Pinpoint the cell where the given text exists, returning its [X, Y] midpoint coordinate. 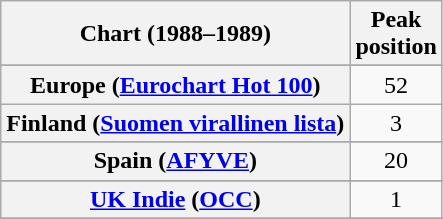
52 [396, 85]
1 [396, 199]
20 [396, 161]
Europe (Eurochart Hot 100) [176, 85]
Spain (AFYVE) [176, 161]
Finland (Suomen virallinen lista) [176, 123]
UK Indie (OCC) [176, 199]
Peakposition [396, 34]
Chart (1988–1989) [176, 34]
3 [396, 123]
